Search for the cell housing the specified text and yield its (X, Y) center coordinate. 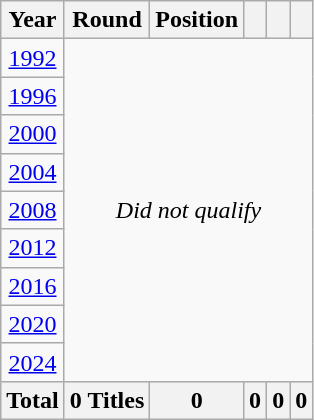
Round (107, 20)
2000 (33, 134)
1996 (33, 96)
2016 (33, 286)
2020 (33, 324)
2024 (33, 362)
Total (33, 400)
1992 (33, 58)
0 Titles (107, 400)
2008 (33, 210)
Did not qualify (188, 210)
2012 (33, 248)
Year (33, 20)
2004 (33, 172)
Position (197, 20)
